Search for the cell housing the specified text and yield its [X, Y] center coordinate. 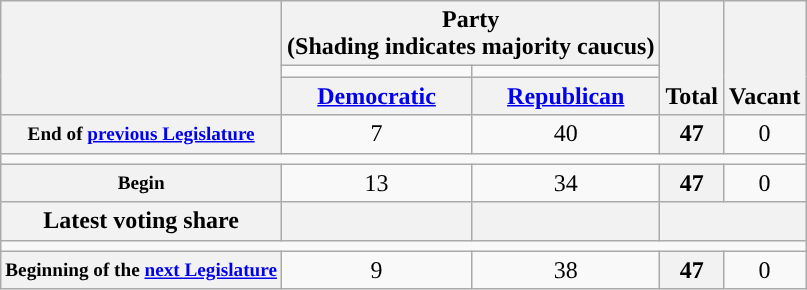
Vacant [764, 58]
Beginning of the next Legislature [142, 270]
Begin [142, 183]
9 [377, 270]
13 [377, 183]
7 [377, 134]
40 [566, 134]
Latest voting share [142, 221]
Republican [566, 96]
Democratic [377, 96]
End of previous Legislature [142, 134]
34 [566, 183]
Total [692, 58]
Party (Shading indicates majority caucus) [471, 34]
38 [566, 270]
